For the text-containing cell, return its midpoint in (x, y) coordinate format. 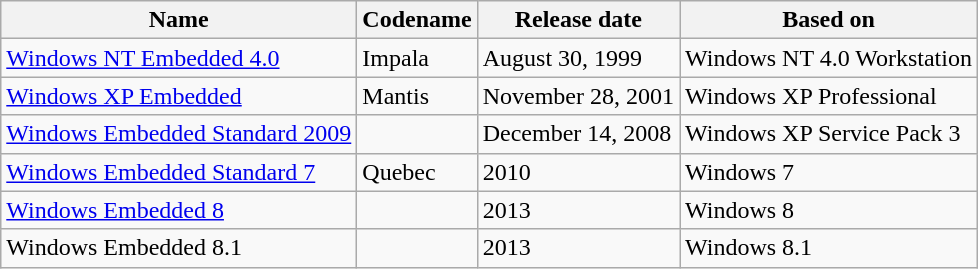
Impala (417, 58)
Windows XP Professional (829, 96)
Windows NT Embedded 4.0 (179, 58)
Name (179, 20)
Mantis (417, 96)
Windows Embedded Standard 7 (179, 172)
Windows XP Service Pack 3 (829, 134)
Codename (417, 20)
Windows 8 (829, 210)
Quebec (417, 172)
Release date (578, 20)
August 30, 1999 (578, 58)
Windows XP Embedded (179, 96)
November 28, 2001 (578, 96)
Windows Embedded 8 (179, 210)
Windows 8.1 (829, 248)
Windows 7 (829, 172)
Windows Embedded Standard 2009 (179, 134)
Windows NT 4.0 Workstation (829, 58)
Windows Embedded 8.1 (179, 248)
Based on (829, 20)
December 14, 2008 (578, 134)
2010 (578, 172)
